Return [X, Y] of the center of cell containing provided text 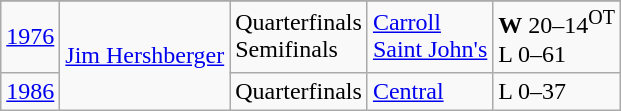
1976 [30, 37]
Central [430, 91]
CarrollSaint John's [430, 37]
1986 [30, 91]
Jim Hershberger [145, 56]
L 0–37 [557, 91]
QuarterfinalsSemifinals [299, 37]
W 20–14OT L 0–61 [557, 37]
Quarterfinals [299, 91]
